Capture the cell that displays the provided text and extract its [X, Y] central coordinate. 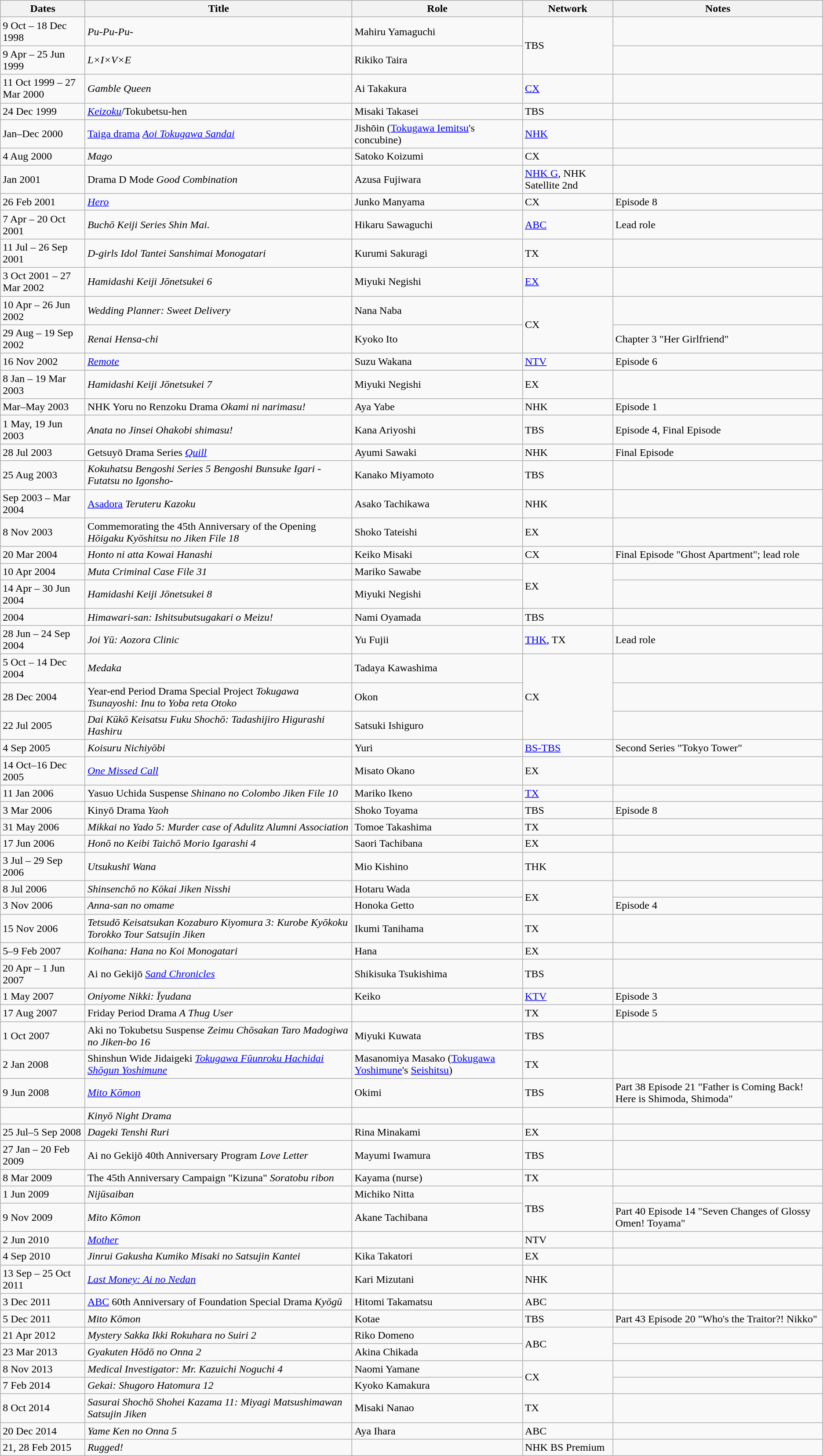
Akina Chikada [437, 1352]
Yasuo Uchida Suspense Shinano no Colombo Jiken File 10 [218, 794]
Misato Okano [437, 771]
1 May, 19 Jun 2003 [43, 430]
Part 38 Episode 21 "Father is Coming Back! Here is Shimoda, Shimoda" [717, 1093]
21 Apr 2012 [43, 1335]
Remote [218, 362]
27 Jan – 20 Feb 2009 [43, 1155]
NHK G, NHK Satellite 2nd [568, 179]
16 Nov 2002 [43, 362]
8 Nov 2013 [43, 1369]
Kanako Miyamoto [437, 475]
20 Mar 2004 [43, 555]
Hamidashi Keiji Jōnetsukei 8 [218, 594]
8 Mar 2009 [43, 1178]
25 Aug 2003 [43, 475]
Getsuyō Drama Series Quill [218, 452]
Honto ni atta Kowai Hanashi [218, 555]
1 May 2007 [43, 996]
Okimi [437, 1093]
Taiga drama Aoi Tokugawa Sandai [218, 134]
Episode 4, Final Episode [717, 430]
26 Feb 2001 [43, 202]
Shoko Tateishi [437, 532]
Kinyō Drama Yaoh [218, 810]
Episode 5 [717, 1013]
Dates [43, 9]
Aki no Tokubetsu Suspense Zeimu Chōsakan Taro Madogiwa no Jiken-bo 16 [218, 1036]
7 Apr – 20 Oct 2001 [43, 224]
1 Oct 2007 [43, 1036]
Friday Period Drama A Thug User [218, 1013]
Saori Tachibana [437, 844]
10 Apr – 26 Jun 2002 [43, 310]
Misaki Takasei [437, 111]
24 Dec 1999 [43, 111]
Gamble Queen [218, 89]
Sasurai Shochō Shohei Kazama 11: Miyagi Matsushimawan Satsujin Jiken [218, 1409]
Episode 1 [717, 407]
9 Nov 2009 [43, 1217]
Nijūsaiban [218, 1194]
Mar–May 2003 [43, 407]
Ai no Gekijō 40th Anniversary Program Love Letter [218, 1155]
8 Nov 2003 [43, 532]
Masanomiya Masako (Tokugawa Yoshimune's Seishitsu) [437, 1065]
8 Jan – 19 Mar 2003 [43, 384]
Part 40 Episode 14 "Seven Changes of Glossy Omen! Toyama" [717, 1217]
Year-end Period Drama Special Project Tokugawa Tsunayoshi: Inu to Yoba reta Otoko [218, 696]
Yu Fujii [437, 639]
BS-TBS [568, 748]
3 Jul – 29 Sep 2006 [43, 866]
Hamidashi Keiji Jōnetsukei 6 [218, 281]
Yuri [437, 748]
Hamidashi Keiji Jōnetsukei 7 [218, 384]
Gyakuten Hōdō no Onna 2 [218, 1352]
Kokuhatsu Bengoshi Series 5 Bengoshi Bunsuke Igari -Futatsu no Igonsho- [218, 475]
Mother [218, 1240]
Role [437, 9]
Anata no Jinsei Ohakobi shimasu! [218, 430]
Aya Yabe [437, 407]
8 Jul 2006 [43, 889]
15 Nov 2006 [43, 928]
Junko Manyama [437, 202]
Title [218, 9]
13 Sep – 25 Oct 2011 [43, 1279]
Hitomi Takamatsu [437, 1302]
4 Sep 2005 [43, 748]
Yame Ken no Onna 5 [218, 1431]
Tomoe Takashima [437, 827]
Second Series "Tokyo Tower" [717, 748]
Akane Tachibana [437, 1217]
9 Jun 2008 [43, 1093]
Tetsudō Keisatsukan Kozaburo Kiyomura 3: Kurobe Kyōkoku Torokko Tour Satsujin Jiken [218, 928]
10 Apr 2004 [43, 571]
Kana Ariyoshi [437, 430]
Ikumi Tanihama [437, 928]
Commemorating the 45th Anniversary of the Opening Hōigaku Kyōshitsu no Jiken File 18 [218, 532]
Kika Takatori [437, 1256]
9 Oct – 18 Dec 1998 [43, 32]
Mariko Sawabe [437, 571]
2004 [43, 617]
Pu-Pu-Pu- [218, 32]
20 Dec 2014 [43, 1431]
29 Aug – 19 Sep 2002 [43, 339]
Network [568, 9]
Azusa Fujiwara [437, 179]
Mago [218, 157]
Keiko [437, 996]
5–9 Feb 2007 [43, 951]
17 Aug 2007 [43, 1013]
Jan 2001 [43, 179]
D-girls Idol Tantei Sanshimai Monogatari [218, 253]
Misaki Nanao [437, 1409]
11 Jan 2006 [43, 794]
Mahiru Yamaguchi [437, 32]
Episode 4 [717, 906]
Shikisuka Tsukishima [437, 973]
14 Oct–16 Dec 2005 [43, 771]
17 Jun 2006 [43, 844]
Kinyō Night Drama [218, 1116]
Miyuki Kuwata [437, 1036]
Riko Domeno [437, 1335]
Satsuki Ishiguro [437, 725]
11 Jul – 26 Sep 2001 [43, 253]
Shoko Toyama [437, 810]
Anna-san no omame [218, 906]
Hikaru Sawaguchi [437, 224]
3 Nov 2006 [43, 906]
Oniyome Nikki: Īyudana [218, 996]
Hotaru Wada [437, 889]
Honoka Getto [437, 906]
Episode 6 [717, 362]
Final Episode [717, 452]
Ai Takakura [437, 89]
25 Jul–5 Sep 2008 [43, 1132]
4 Sep 2010 [43, 1256]
5 Dec 2011 [43, 1318]
31 May 2006 [43, 827]
Kyoko Kamakura [437, 1386]
KTV [568, 996]
Medical Investigator: Mr. Kazuichi Noguchi 4 [218, 1369]
14 Apr – 30 Jun 2004 [43, 594]
Jan–Dec 2000 [43, 134]
Hana [437, 951]
Okon [437, 696]
Shinshun Wide Jidaigeki Tokugawa Fūunroku Hachidai Shōgun Yoshimune [218, 1065]
Naomi Yamane [437, 1369]
Mariko Ikeno [437, 794]
Asadora Teruteru Kazoku [218, 504]
Medaka [218, 668]
THK, TX [568, 639]
Satoko Koizumi [437, 157]
2 Jun 2010 [43, 1240]
Aya Ihara [437, 1431]
Drama D Mode Good Combination [218, 179]
Koihana: Hana no Koi Monogatari [218, 951]
11 Oct 1999 – 27 Mar 2000 [43, 89]
28 Jul 2003 [43, 452]
Kari Mizutani [437, 1279]
Joi Yū: Aozora Clinic [218, 639]
Shinsenchō no Kōkai Jiken Nisshi [218, 889]
NHK Yoru no Renzoku Drama Okami ni narimasu! [218, 407]
20 Apr – 1 Jun 2007 [43, 973]
8 Oct 2014 [43, 1409]
Final Episode "Ghost Apartment"; lead role [717, 555]
Nami Oyamada [437, 617]
Dageki Tenshi Ruri [218, 1132]
Keizoku/Tokubetsu-hen [218, 111]
Rikiko Taira [437, 60]
Michiko Nitta [437, 1194]
The 45th Anniversary Campaign "Kizuna" Soratobu ribon [218, 1178]
4 Aug 2000 [43, 157]
Ai no Gekijō Sand Chronicles [218, 973]
23 Mar 2013 [43, 1352]
Keiko Misaki [437, 555]
Gekai: Shugoro Hatomura 12 [218, 1386]
Koisuru Nichiyōbi [218, 748]
L×I×V×E [218, 60]
Suzu Wakana [437, 362]
Himawari-san: Ishitsubutsugakari o Meizu! [218, 617]
One Missed Call [218, 771]
NHK BS Premium [568, 1448]
Jinrui Gakusha Kumiko Misaki no Satsujin Kantei [218, 1256]
3 Mar 2006 [43, 810]
Rina Minakami [437, 1132]
Mystery Sakka Ikki Rokuhara no Suiri 2 [218, 1335]
28 Dec 2004 [43, 696]
Honō no Keibi Taichō Morio Igarashi 4 [218, 844]
Kotae [437, 1318]
Last Money: Ai no Nedan [218, 1279]
Notes [717, 9]
Mayumi Iwamura [437, 1155]
Mikkai no Yado 5: Murder case of Adulitz Alumni Association [218, 827]
Kurumi Sakuragi [437, 253]
Kyoko Ito [437, 339]
Dai Kūkō Keisatsu Fuku Shochō: Tadashijiro Higurashi Hashiru [218, 725]
28 Jun – 24 Sep 2004 [43, 639]
Part 43 Episode 20 "Who's the Traitor?! Nikko" [717, 1318]
5 Oct – 14 Dec 2004 [43, 668]
Nana Naba [437, 310]
THK [568, 866]
Wedding Planner: Sweet Delivery [218, 310]
3 Oct 2001 – 27 Mar 2002 [43, 281]
Tadaya Kawashima [437, 668]
ABC 60th Anniversary of Foundation Special Drama Kyōgū [218, 1302]
Chapter 3 "Her Girlfriend" [717, 339]
Renai Hensa-chi [218, 339]
Kayama (nurse) [437, 1178]
9 Apr – 25 Jun 1999 [43, 60]
2 Jan 2008 [43, 1065]
1 Jun 2009 [43, 1194]
Rugged! [218, 1448]
7 Feb 2014 [43, 1386]
Hero [218, 202]
Sep 2003 – Mar 2004 [43, 504]
Episode 3 [717, 996]
Buchō Keiji Series Shin Mai. [218, 224]
Mio Kishino [437, 866]
Jishōin (Tokugawa Iemitsu's concubine) [437, 134]
22 Jul 2005 [43, 725]
Utsukushī Wana [218, 866]
3 Dec 2011 [43, 1302]
Muta Criminal Case File 31 [218, 571]
Ayumi Sawaki [437, 452]
21, 28 Feb 2015 [43, 1448]
Asako Tachikawa [437, 504]
